Return the [x, y] coordinate for the center point of the cell that contains the specified text.  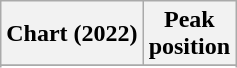
Peakposition [189, 34]
Chart (2022) [72, 34]
